Scan for the cell matching the given text and deliver its [X, Y] coordinate at center. 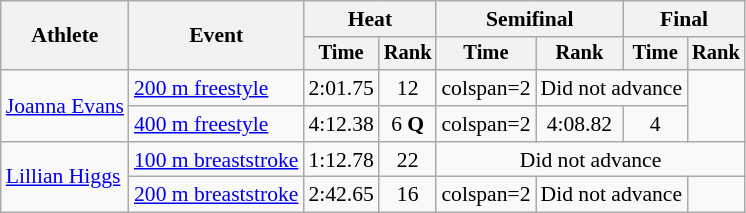
2:42.65 [340, 195]
4 [655, 124]
1:12.78 [340, 160]
Final [684, 19]
4:08.82 [580, 124]
Event [216, 36]
Joanna Evans [65, 106]
Semifinal [530, 19]
Athlete [65, 36]
4:12.38 [340, 124]
100 m breaststroke [216, 160]
16 [408, 195]
Lillian Higgs [65, 178]
6 Q [408, 124]
Heat [370, 19]
12 [408, 88]
22 [408, 160]
2:01.75 [340, 88]
400 m freestyle [216, 124]
200 m breaststroke [216, 195]
200 m freestyle [216, 88]
